Identify which cell holds the provided text, then report its (X, Y) central coordinate. 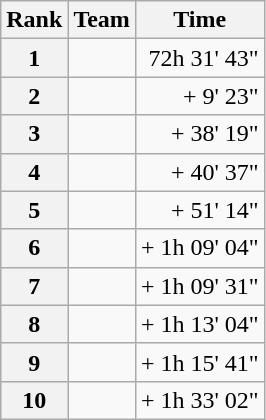
8 (34, 324)
+ 1h 09' 04" (200, 248)
+ 51' 14" (200, 210)
1 (34, 58)
10 (34, 400)
4 (34, 172)
2 (34, 96)
7 (34, 286)
72h 31' 43" (200, 58)
3 (34, 134)
+ 9' 23" (200, 96)
9 (34, 362)
Rank (34, 20)
Team (102, 20)
+ 1h 09' 31" (200, 286)
+ 38' 19" (200, 134)
Time (200, 20)
+ 1h 33' 02" (200, 400)
5 (34, 210)
+ 40' 37" (200, 172)
+ 1h 15' 41" (200, 362)
6 (34, 248)
+ 1h 13' 04" (200, 324)
